Detect which cell encompasses the target text, then output its (x, y) center coordinate. 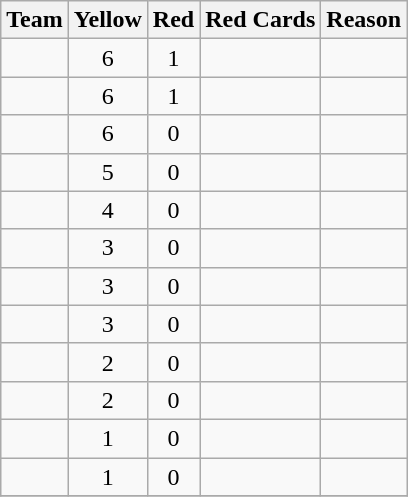
Red (173, 20)
4 (108, 210)
Team (35, 20)
Yellow (108, 20)
Red Cards (260, 20)
Reason (364, 20)
5 (108, 172)
